Determine the (X, Y) coordinate at the center of the cell enclosing the given text.  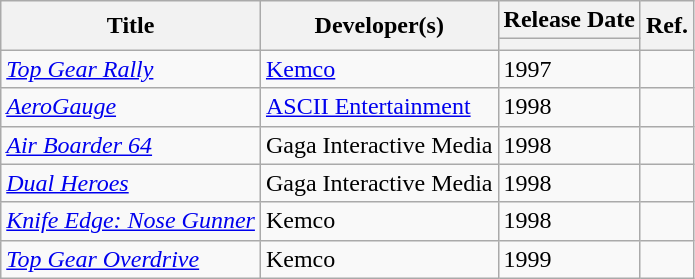
Top Gear Rally (131, 69)
Dual Heroes (131, 183)
AeroGauge (131, 107)
Air Boarder 64 (131, 145)
1999 (569, 259)
Title (131, 26)
ASCII Entertainment (379, 107)
Ref. (666, 26)
Top Gear Overdrive (131, 259)
Knife Edge: Nose Gunner (131, 221)
1997 (569, 69)
Developer(s) (379, 26)
Release Date (569, 20)
